Output the [X, Y] coordinate of the center of the cell containing the given text.  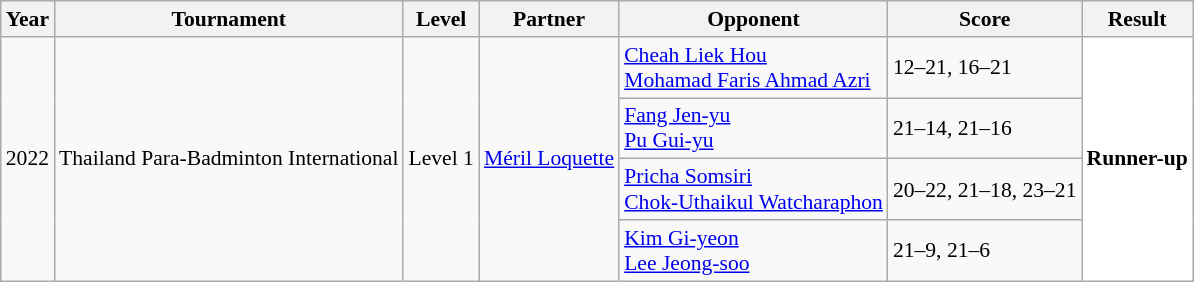
Thailand Para-Badminton International [228, 159]
12–21, 16–21 [985, 68]
Tournament [228, 19]
Fang Jen-yu Pu Gui-yu [754, 128]
Runner-up [1138, 159]
21–9, 21–6 [985, 250]
Score [985, 19]
Result [1138, 19]
Méril Loquette [549, 159]
20–22, 21–18, 23–21 [985, 190]
Pricha Somsiri Chok-Uthaikul Watcharaphon [754, 190]
Level [440, 19]
Cheah Liek Hou Mohamad Faris Ahmad Azri [754, 68]
2022 [28, 159]
Year [28, 19]
Opponent [754, 19]
21–14, 21–16 [985, 128]
Partner [549, 19]
Kim Gi-yeon Lee Jeong-soo [754, 250]
Level 1 [440, 159]
